Determine the (X, Y) coordinate at the center of the cell enclosing the given text.  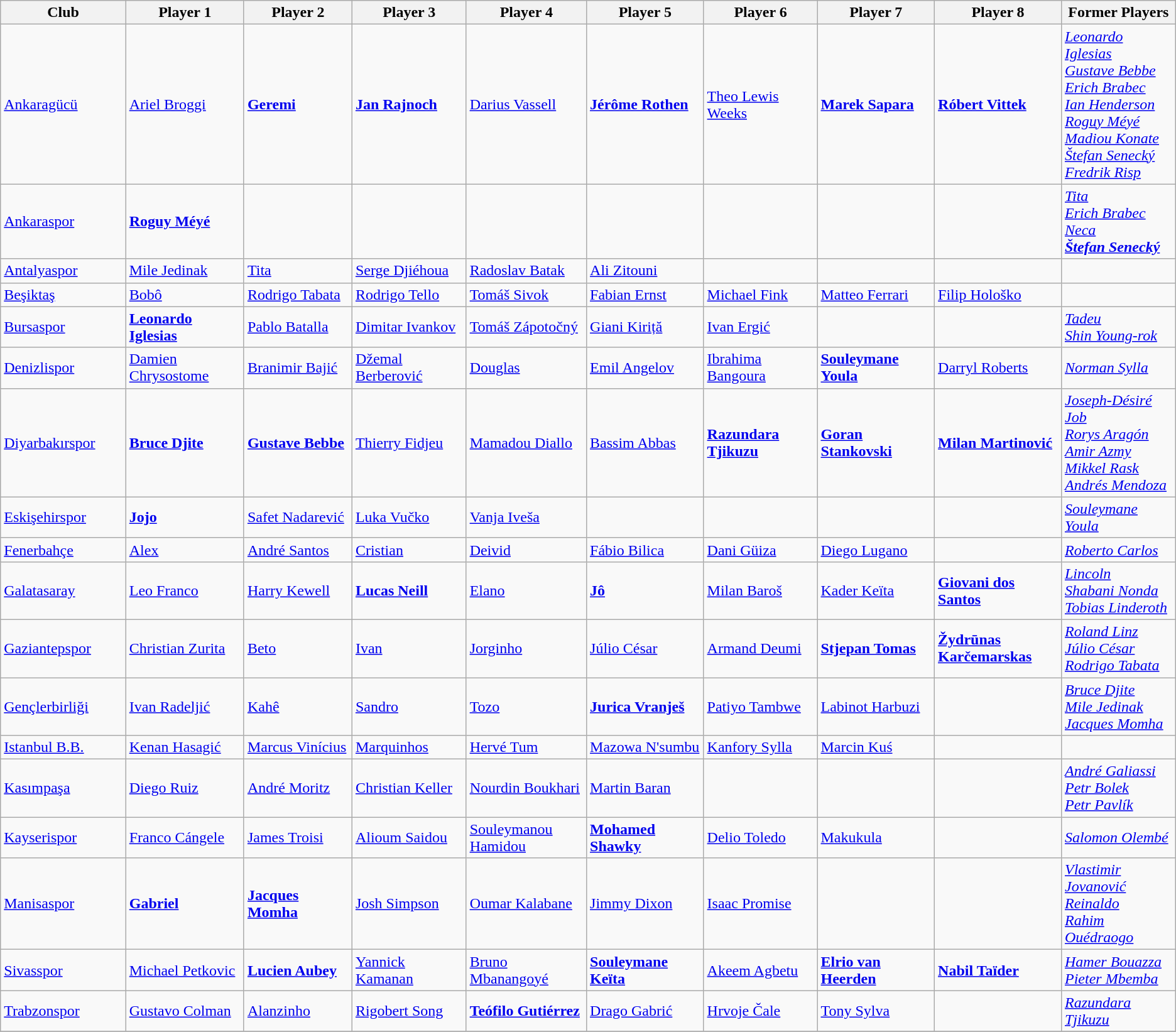
Patiyo Tambwe (760, 706)
Kahê (298, 706)
Stjepan Tomas (876, 648)
Player 2 (298, 13)
Róbert Vittek (998, 104)
Damien Chrysostome (185, 368)
Emil Angelov (646, 368)
Michael Fink (760, 295)
Franco Cángele (185, 838)
Souleymanou Hamidou (526, 838)
Hervé Tum (526, 747)
Alanzinho (298, 1011)
Rigobert Song (409, 1011)
Tadeu Shin Young-rok (1118, 327)
Teófilo Gutiérrez (526, 1011)
Darius Vassell (526, 104)
Bursaspor (63, 327)
Bobô (185, 295)
Mamadou Diallo (526, 442)
Ali Zitouni (646, 271)
Kayserispor (63, 838)
Geremi (298, 104)
Player 7 (876, 13)
Hamer Bouazza Pieter Mbemba (1118, 970)
Player 4 (526, 13)
Sandro (409, 706)
Fabian Ernst (646, 295)
Oumar Kalabane (526, 904)
Christian Zurita (185, 648)
Lincoln Shabani Nonda Tobias Linderoth (1118, 590)
Eskişehirspor (63, 518)
Ankaraspor (63, 221)
Isaac Promise (760, 904)
Darryl Roberts (998, 368)
Kenan Hasagić (185, 747)
Radoslav Batak (526, 271)
Jimmy Dixon (646, 904)
Elano (526, 590)
Gustavo Colman (185, 1011)
Bruno Mbanangoyé (526, 970)
Roguy Méyé (185, 221)
Manisaspor (63, 904)
Jurica Vranješ (646, 706)
Diego Lugano (876, 550)
Salomon Olembé (1118, 838)
Jérôme Rothen (646, 104)
Gustave Bebbe (298, 442)
Matteo Ferrari (876, 295)
Luka Vučko (409, 518)
Ivan (409, 648)
Tomáš Sivok (526, 295)
Dimitar Ivankov (409, 327)
Denizlispor (63, 368)
Player 1 (185, 13)
Goran Stankovski (876, 442)
Jacques Momha (298, 904)
Jojo (185, 518)
Lucas Neill (409, 590)
Souleymane Keïta (646, 970)
Douglas (526, 368)
Nabil Taïder (998, 970)
Alioum Saidou (409, 838)
Player 8 (998, 13)
Martin Baran (646, 788)
Leonardo Iglesias Gustave Bebbe Erich Brabec Ian Henderson Roguy Méyé Madiou Konate Štefan Senecký Fredrik Risp (1118, 104)
Giani Kiriță (646, 327)
Deivid (526, 550)
Jorginho (526, 648)
Drago Gabrić (646, 1011)
Bruce Djite Mile Jedinak Jacques Momha (1118, 706)
Roberto Carlos (1118, 550)
Bassim Abbas (646, 442)
Hrvoje Čale (760, 1011)
Harry Kewell (298, 590)
Kader Keïta (876, 590)
Tony Sylva (876, 1011)
Kasımpaşa (63, 788)
Giovani dos Santos (998, 590)
André Galiassi Petr Bolek Petr Pavlík (1118, 788)
James Troisi (298, 838)
Rodrigo Tabata (298, 295)
Marcin Kuś (876, 747)
Lucien Aubey (298, 970)
Elrio van Heerden (876, 970)
Sivasspor (63, 970)
Club (63, 13)
Gabriel (185, 904)
Player 5 (646, 13)
Milan Baroš (760, 590)
André Moritz (298, 788)
Christian Keller (409, 788)
Kanfory Sylla (760, 747)
Diego Ruiz (185, 788)
Roland Linz Júlio César Rodrigo Tabata (1118, 648)
Fenerbahçe (63, 550)
Nourdin Boukhari (526, 788)
Michael Petkovic (185, 970)
Tita Erich Brabec Neca Štefan Senecký (1118, 221)
Milan Martinović (998, 442)
Diyarbakırspor (63, 442)
Jô (646, 590)
Jan Rajnoch (409, 104)
Josh Simpson (409, 904)
Vanja Iveša (526, 518)
Makukula (876, 838)
Marek Sapara (876, 104)
Ivan Ergić (760, 327)
Bruce Djite (185, 442)
Ankaragücü (63, 104)
Marquinhos (409, 747)
André Santos (298, 550)
Labinot Harbuzi (876, 706)
Istanbul B.B. (63, 747)
Theo Lewis Weeks (760, 104)
Ivan Radeljić (185, 706)
Rodrigo Tello (409, 295)
Branimir Bajić (298, 368)
Galatasaray (63, 590)
Gaziantepspor (63, 648)
Yannick Kamanan (409, 970)
Serge Djiéhoua (409, 271)
Former Players (1118, 13)
Tomáš Zápotočný (526, 327)
Armand Deumi (760, 648)
Filip Hološko (998, 295)
Júlio César (646, 648)
Tita (298, 271)
Ibrahima Bangoura (760, 368)
Mazowa N'sumbu (646, 747)
Alex (185, 550)
Tozo (526, 706)
Mile Jedinak (185, 271)
Leo Franco (185, 590)
Safet Nadarević (298, 518)
Mohamed Shawky (646, 838)
Player 3 (409, 13)
Dani Güiza (760, 550)
Joseph-Désiré Job Rorys Aragón Amir Azmy Mikkel Rask Andrés Mendoza (1118, 442)
Marcus Vinícius (298, 747)
Delio Toledo (760, 838)
Cristian (409, 550)
Akeem Agbetu (760, 970)
Beşiktaş (63, 295)
Žydrūnas Karčemarskas (998, 648)
Thierry Fidjeu (409, 442)
Norman Sylla (1118, 368)
Leonardo Iglesias (185, 327)
Vlastimir Jovanović Reinaldo Rahim Ouédraogo (1118, 904)
Pablo Batalla (298, 327)
Trabzonspor (63, 1011)
Antalyaspor (63, 271)
Ariel Broggi (185, 104)
Fábio Bilica (646, 550)
Gençlerbirliği (63, 706)
Džemal Berberović (409, 368)
Player 6 (760, 13)
Beto (298, 648)
